Return [x, y] of the center of cell containing provided text 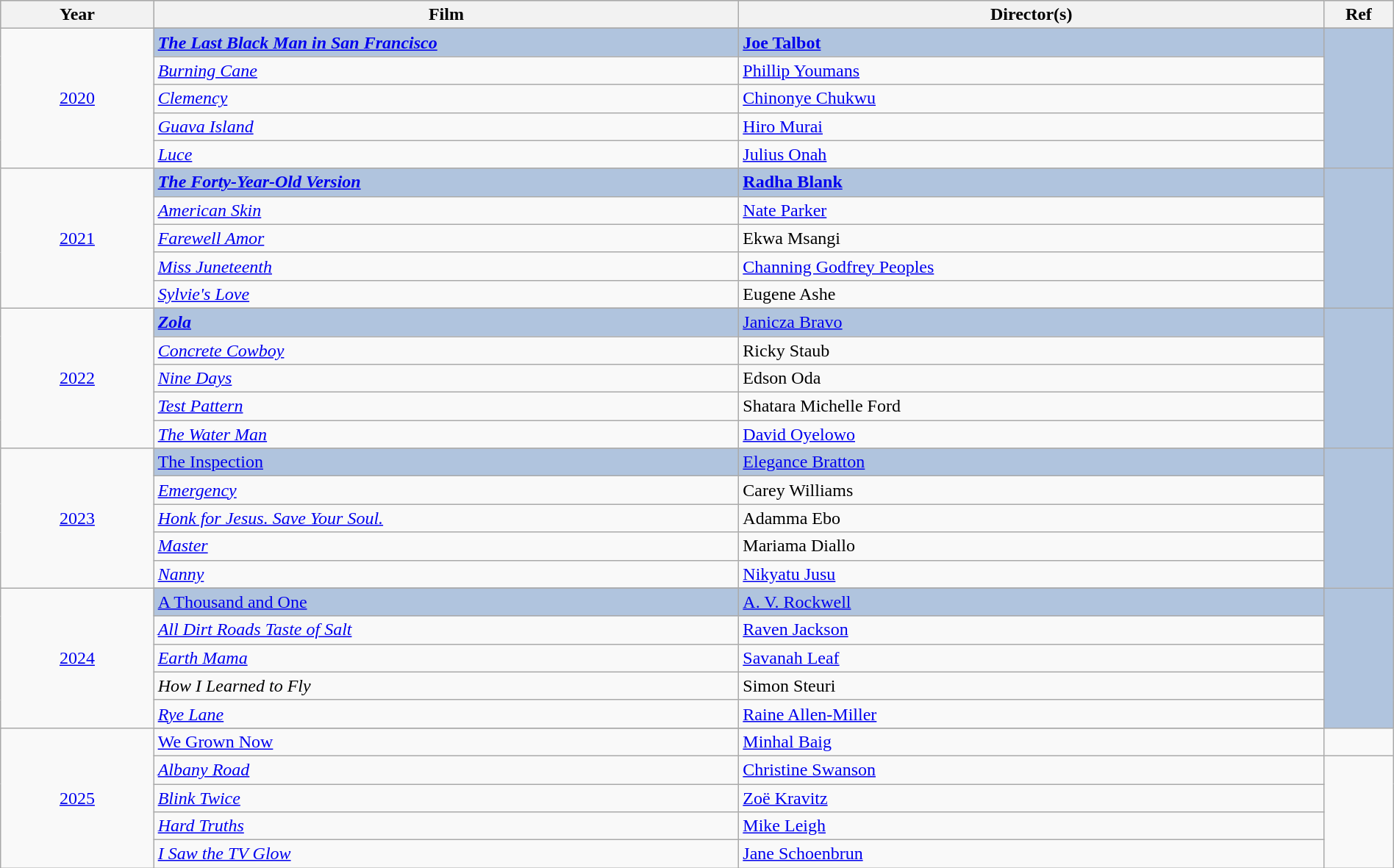
Minhal Baig [1032, 742]
Zoë Kravitz [1032, 797]
Emergency [446, 490]
Radha Blank [1032, 182]
Christine Swanson [1032, 770]
I Saw the TV Glow [446, 854]
The Inspection [446, 462]
Hiro Murai [1032, 126]
Raven Jackson [1032, 630]
Luce [446, 154]
Janicza Bravo [1032, 322]
Film [446, 15]
David Oyelowo [1032, 434]
Hard Truths [446, 826]
Farewell Amor [446, 238]
Simon Steuri [1032, 686]
Honk for Jesus. Save Your Soul. [446, 518]
Elegance Bratton [1032, 462]
Zola [446, 322]
Albany Road [446, 770]
Miss Juneteenth [446, 266]
Nikyatu Jusu [1032, 574]
Eugene Ashe [1032, 294]
Mike Leigh [1032, 826]
American Skin [446, 210]
Nate Parker [1032, 210]
Earth Mama [446, 658]
Jane Schoenbrun [1032, 854]
Savanah Leaf [1032, 658]
Julius Onah [1032, 154]
Ricky Staub [1032, 351]
The Water Man [446, 434]
2024 [77, 658]
The Forty-Year-Old Version [446, 182]
Guava Island [446, 126]
Phillip Youmans [1032, 71]
2022 [77, 378]
2021 [77, 238]
Year [77, 15]
Burning Cane [446, 71]
Clemency [446, 98]
The Last Black Man in San Francisco [446, 43]
Channing Godfrey Peoples [1032, 266]
Director(s) [1032, 15]
Ref [1359, 15]
Test Pattern [446, 406]
Adamma Ebo [1032, 518]
Chinonye Chukwu [1032, 98]
Concrete Cowboy [446, 351]
Nine Days [446, 379]
Nanny [446, 574]
We Grown Now [446, 742]
How I Learned to Fly [446, 686]
Sylvie's Love [446, 294]
A Thousand and One [446, 602]
All Dirt Roads Taste of Salt [446, 630]
2025 [77, 797]
Raine Allen-Miller [1032, 714]
Joe Talbot [1032, 43]
Mariama Diallo [1032, 546]
Ekwa Msangi [1032, 238]
A. V. Rockwell [1032, 602]
Blink Twice [446, 797]
Edson Oda [1032, 379]
Master [446, 546]
2023 [77, 518]
2020 [77, 98]
Carey Williams [1032, 490]
Shatara Michelle Ford [1032, 406]
Rye Lane [446, 714]
